Output the (X, Y) coordinate of the center of the cell containing the given text.  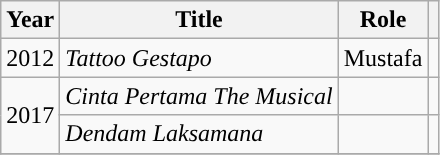
Cinta Pertama The Musical (199, 96)
Role (383, 20)
Title (199, 20)
2017 (30, 115)
Tattoo Gestapo (199, 58)
Mustafa (383, 58)
Dendam Laksamana (199, 134)
2012 (30, 58)
Year (30, 20)
